Extract the (x, y) coordinate from the center of the cell holding the provided text.  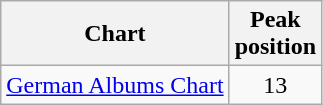
13 (275, 85)
German Albums Chart (115, 85)
Peakposition (275, 34)
Chart (115, 34)
